Return the (X, Y) coordinate for the center point of the cell that contains the specified text.  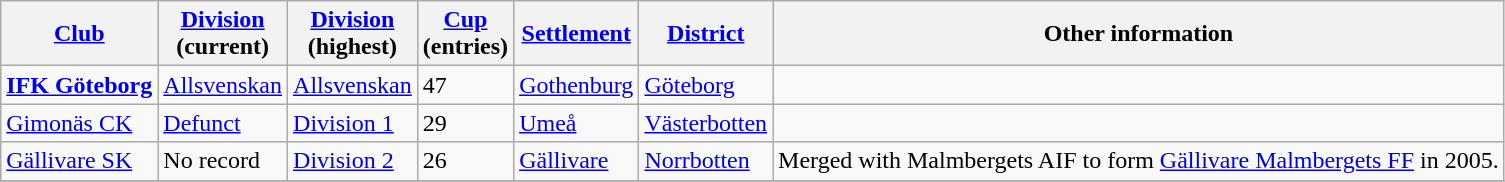
No record (223, 161)
IFK Göteborg (80, 85)
Defunct (223, 123)
Gimonäs CK (80, 123)
29 (465, 123)
Västerbotten (706, 123)
Gällivare (576, 161)
26 (465, 161)
Other information (1139, 34)
Division 1 (353, 123)
Norrbotten (706, 161)
Gothenburg (576, 85)
District (706, 34)
Merged with Malmbergets AIF to form Gällivare Malmbergets FF in 2005. (1139, 161)
Division (current) (223, 34)
Gällivare SK (80, 161)
Club (80, 34)
Göteborg (706, 85)
47 (465, 85)
Cup (entries) (465, 34)
Settlement (576, 34)
Division 2 (353, 161)
Umeå (576, 123)
Division (highest) (353, 34)
